Detect which cell encompasses the target text, then output its [X, Y] center coordinate. 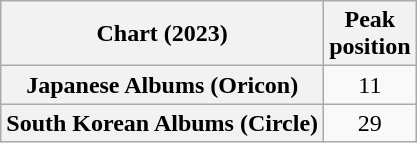
Peakposition [370, 34]
29 [370, 123]
South Korean Albums (Circle) [162, 123]
Japanese Albums (Oricon) [162, 85]
Chart (2023) [162, 34]
11 [370, 85]
